Scan for the cell matching the given text and deliver its [x, y] coordinate at center. 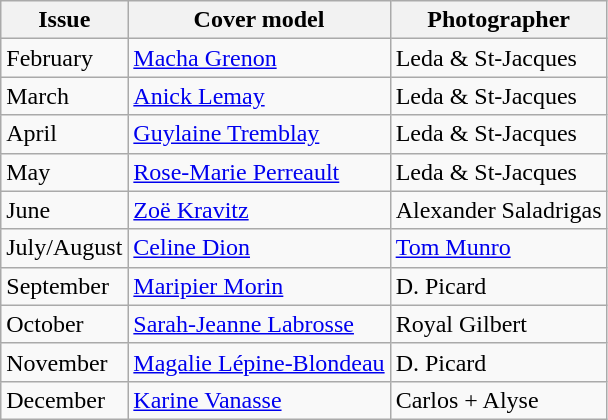
September [64, 286]
Sarah-Jeanne Labrosse [259, 324]
Cover model [259, 20]
Tom Munro [498, 248]
Issue [64, 20]
March [64, 96]
Guylaine Tremblay [259, 134]
Royal Gilbert [498, 324]
Rose-Marie Perreault [259, 172]
Celine Dion [259, 248]
November [64, 362]
Magalie Lépine-Blondeau [259, 362]
October [64, 324]
June [64, 210]
Photographer [498, 20]
December [64, 400]
Anick Lemay [259, 96]
May [64, 172]
April [64, 134]
Maripier Morin [259, 286]
July/August [64, 248]
Carlos + Alyse [498, 400]
Karine Vanasse [259, 400]
February [64, 58]
Zoë Kravitz [259, 210]
Macha Grenon [259, 58]
Alexander Saladrigas [498, 210]
